Identify which cell holds the provided text, then report its [X, Y] central coordinate. 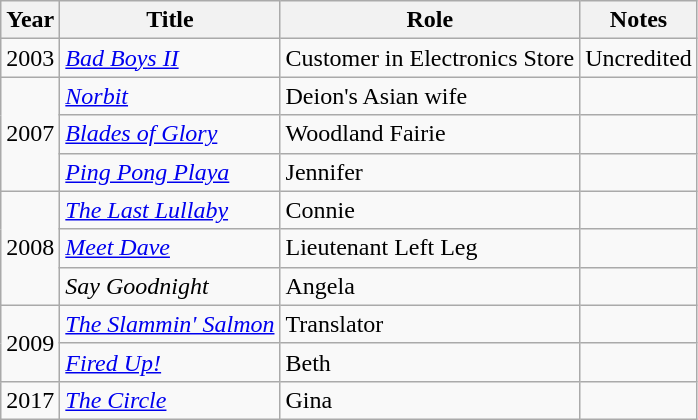
Uncredited [639, 58]
Year [30, 20]
Say Goodnight [170, 286]
Ping Pong Playa [170, 172]
Customer in Electronics Store [430, 58]
Connie [430, 210]
Role [430, 20]
Jennifer [430, 172]
Title [170, 20]
Woodland Fairie [430, 134]
Lieutenant Left Leg [430, 248]
Translator [430, 324]
2009 [30, 343]
Notes [639, 20]
The Last Lullaby [170, 210]
Bad Boys II [170, 58]
Fired Up! [170, 362]
Norbit [170, 96]
2003 [30, 58]
The Slammin' Salmon [170, 324]
2008 [30, 248]
2007 [30, 134]
Angela [430, 286]
Gina [430, 400]
Beth [430, 362]
The Circle [170, 400]
Meet Dave [170, 248]
2017 [30, 400]
Blades of Glory [170, 134]
Deion's Asian wife [430, 96]
